For the text-containing cell, return its midpoint in (x, y) coordinate format. 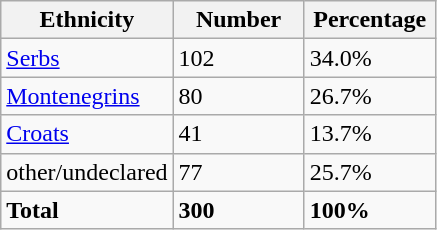
77 (238, 172)
26.7% (370, 96)
other/undeclared (87, 172)
Total (87, 210)
Croats (87, 134)
Number (238, 20)
34.0% (370, 58)
Percentage (370, 20)
Montenegrins (87, 96)
80 (238, 96)
Ethnicity (87, 20)
Serbs (87, 58)
100% (370, 210)
300 (238, 210)
13.7% (370, 134)
102 (238, 58)
25.7% (370, 172)
41 (238, 134)
